Detect which cell encompasses the target text, then output its (X, Y) center coordinate. 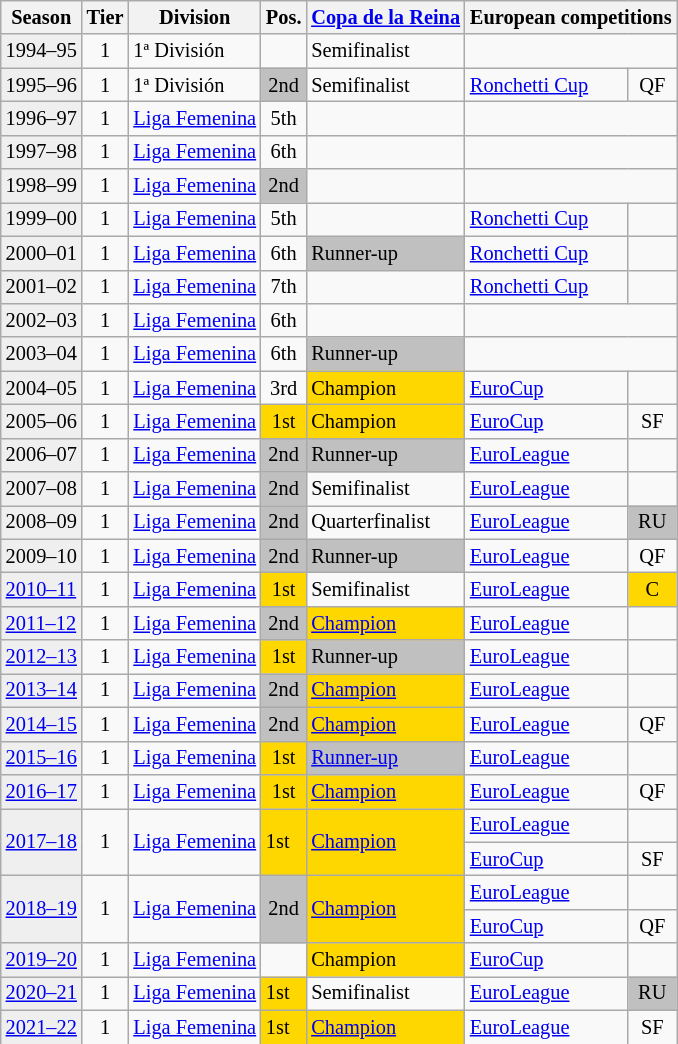
3rd (284, 388)
2020–21 (42, 993)
Season (42, 17)
2016–17 (42, 791)
2004–05 (42, 388)
1999–00 (42, 219)
2014–15 (42, 724)
2017–18 (42, 842)
2012–13 (42, 657)
2007–08 (42, 489)
2019–20 (42, 960)
1996–97 (42, 118)
Copa de la Reina (386, 17)
2009–10 (42, 556)
2015–16 (42, 758)
2006–07 (42, 455)
1997–98 (42, 152)
C (652, 589)
European competitions (571, 17)
1994–95 (42, 51)
2013–14 (42, 690)
Pos. (284, 17)
1995–96 (42, 85)
2018–19 (42, 908)
2005–06 (42, 421)
2010–11 (42, 589)
2000–01 (42, 253)
2008–09 (42, 522)
2001–02 (42, 287)
2021–22 (42, 1027)
Division (194, 17)
2011–12 (42, 623)
2003–04 (42, 354)
2002–03 (42, 320)
1998–99 (42, 186)
Quarterfinalist (386, 522)
Tier (106, 17)
7th (284, 287)
